Return the [x, y] coordinate for the center point of the cell that contains the specified text.  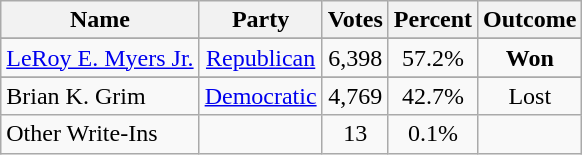
Outcome [530, 20]
Name [100, 20]
13 [355, 134]
Won [530, 58]
Votes [355, 20]
4,769 [355, 96]
LeRoy E. Myers Jr. [100, 58]
Republican [260, 58]
Brian K. Grim [100, 96]
57.2% [432, 58]
Percent [432, 20]
Democratic [260, 96]
Lost [530, 96]
0.1% [432, 134]
42.7% [432, 96]
Party [260, 20]
6,398 [355, 58]
Other Write-Ins [100, 134]
